Pinpoint the cell where the given text exists, returning its [X, Y] midpoint coordinate. 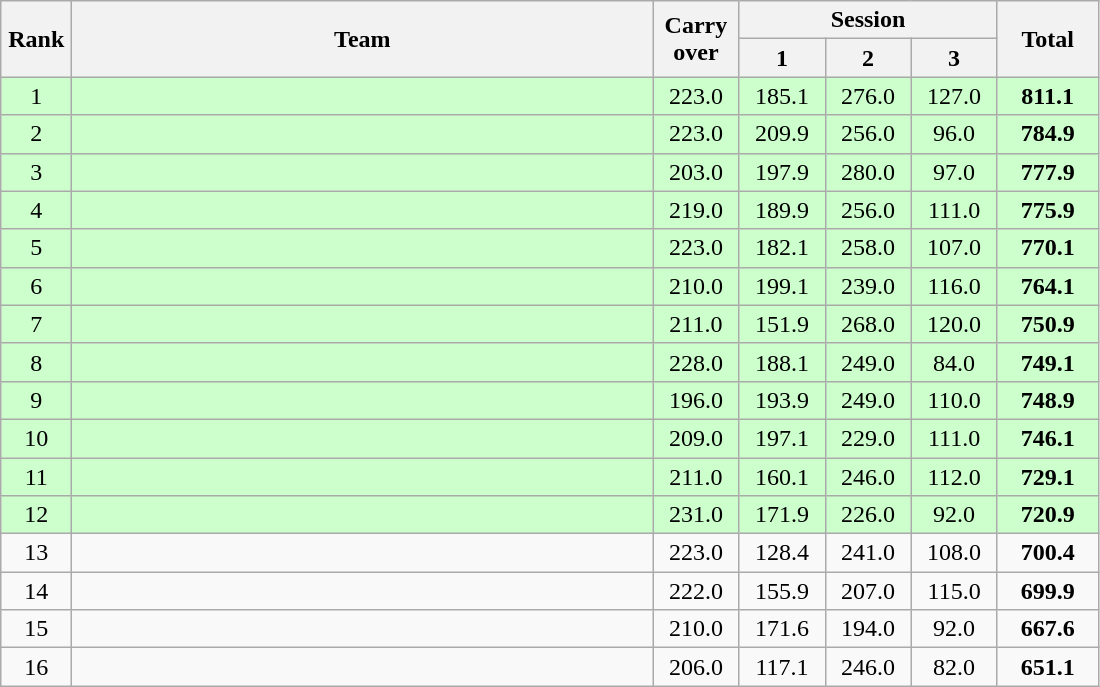
115.0 [954, 591]
193.9 [782, 400]
112.0 [954, 477]
228.0 [696, 362]
241.0 [868, 553]
155.9 [782, 591]
189.9 [782, 210]
197.1 [782, 438]
6 [36, 286]
97.0 [954, 172]
8 [36, 362]
14 [36, 591]
15 [36, 629]
280.0 [868, 172]
770.1 [1048, 248]
11 [36, 477]
120.0 [954, 324]
750.9 [1048, 324]
203.0 [696, 172]
775.9 [1048, 210]
Rank [36, 39]
746.1 [1048, 438]
Team [362, 39]
258.0 [868, 248]
199.1 [782, 286]
219.0 [696, 210]
231.0 [696, 515]
720.9 [1048, 515]
127.0 [954, 96]
197.9 [782, 172]
196.0 [696, 400]
651.1 [1048, 667]
749.1 [1048, 362]
108.0 [954, 553]
206.0 [696, 667]
222.0 [696, 591]
107.0 [954, 248]
171.9 [782, 515]
182.1 [782, 248]
229.0 [868, 438]
784.9 [1048, 134]
128.4 [782, 553]
116.0 [954, 286]
16 [36, 667]
209.9 [782, 134]
Carry over [696, 39]
7 [36, 324]
194.0 [868, 629]
84.0 [954, 362]
748.9 [1048, 400]
Session [868, 20]
185.1 [782, 96]
12 [36, 515]
Total [1048, 39]
151.9 [782, 324]
729.1 [1048, 477]
5 [36, 248]
117.1 [782, 667]
667.6 [1048, 629]
764.1 [1048, 286]
699.9 [1048, 591]
96.0 [954, 134]
9 [36, 400]
276.0 [868, 96]
239.0 [868, 286]
4 [36, 210]
171.6 [782, 629]
188.1 [782, 362]
811.1 [1048, 96]
160.1 [782, 477]
777.9 [1048, 172]
110.0 [954, 400]
82.0 [954, 667]
268.0 [868, 324]
10 [36, 438]
209.0 [696, 438]
226.0 [868, 515]
207.0 [868, 591]
13 [36, 553]
700.4 [1048, 553]
